Determine the (x, y) coordinate at the center of the cell enclosing the given text.  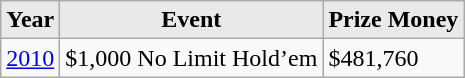
Prize Money (394, 20)
$1,000 No Limit Hold’em (192, 58)
$481,760 (394, 58)
Event (192, 20)
2010 (30, 58)
Year (30, 20)
